Search for the cell housing the specified text and yield its [X, Y] center coordinate. 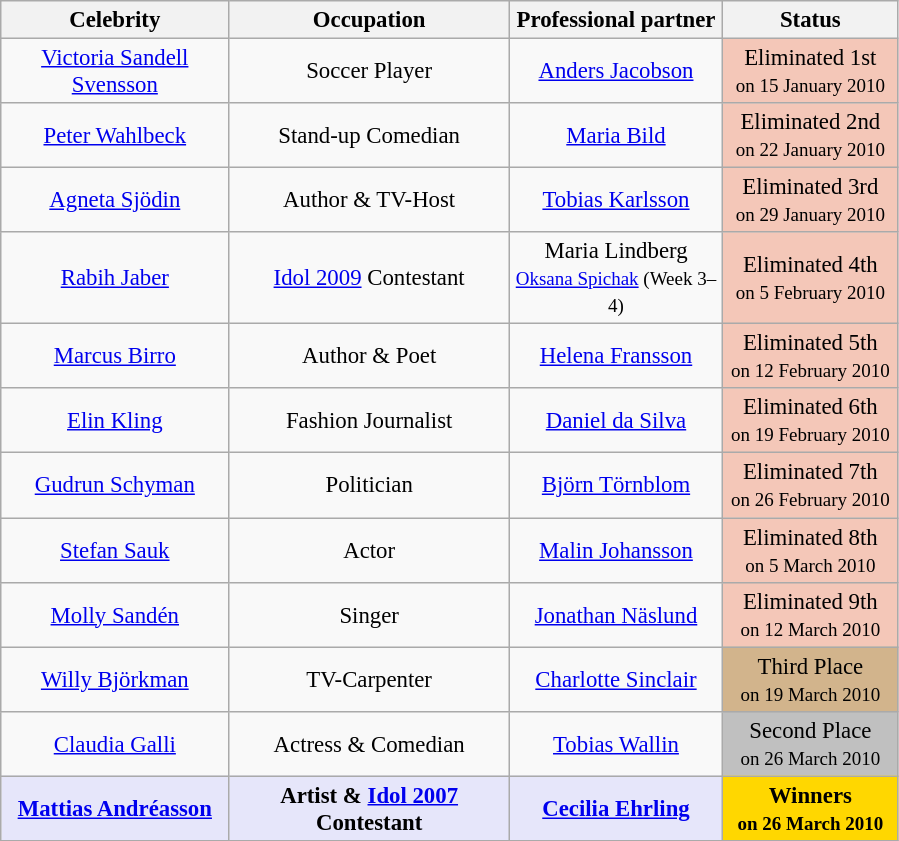
Molly Sandén [115, 614]
Professional partner [616, 20]
Singer [370, 614]
Eliminated 6thon 19 February 2010 [811, 420]
Occupation [370, 20]
Rabih Jaber [115, 278]
Author & TV-Host [370, 200]
Winnerson 26 March 2010 [811, 808]
Actor [370, 550]
Eliminated 7thon 26 February 2010 [811, 486]
Eliminated 5thon 12 February 2010 [811, 356]
Björn Törnblom [616, 486]
Helena Fransson [616, 356]
Third Placeon 19 March 2010 [811, 680]
Maria Bild [616, 136]
Elin Kling [115, 420]
Eliminated 1ston 15 January 2010 [811, 72]
Victoria Sandell Svensson [115, 72]
Second Placeon 26 March 2010 [811, 744]
Malin Johansson [616, 550]
Gudrun Schyman [115, 486]
Daniel da Silva [616, 420]
Willy Björkman [115, 680]
Eliminated 3rdon 29 January 2010 [811, 200]
Eliminated 4thon 5 February 2010 [811, 278]
Marcus Birro [115, 356]
Anders Jacobson [616, 72]
Agneta Sjödin [115, 200]
Charlotte Sinclair [616, 680]
Claudia Galli [115, 744]
Stand-up Comedian [370, 136]
Maria LindbergOksana Spichak (Week 3–4) [616, 278]
Celebrity [115, 20]
Actress & Comedian [370, 744]
Artist & Idol 2007 Contestant [370, 808]
Idol 2009 Contestant [370, 278]
Stefan Sauk [115, 550]
Eliminated 2ndon 22 January 2010 [811, 136]
Eliminated 8thon 5 March 2010 [811, 550]
Tobias Wallin [616, 744]
Cecilia Ehrling [616, 808]
Status [811, 20]
Fashion Journalist [370, 420]
Author & Poet [370, 356]
TV-Carpenter [370, 680]
Soccer Player [370, 72]
Politician [370, 486]
Peter Wahlbeck [115, 136]
Eliminated 9thon 12 March 2010 [811, 614]
Mattias Andréasson [115, 808]
Jonathan Näslund [616, 614]
Tobias Karlsson [616, 200]
